Capture the cell that displays the provided text and extract its (x, y) central coordinate. 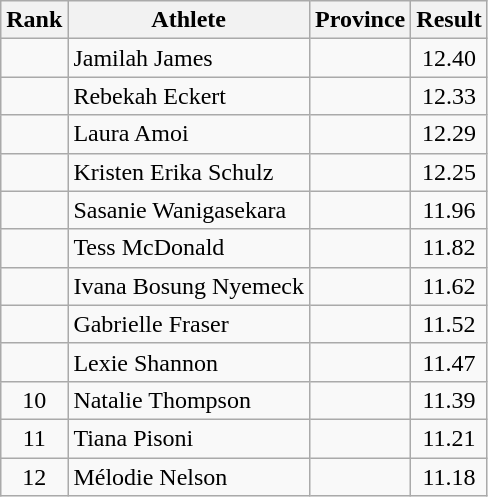
11 (34, 438)
12.33 (449, 96)
11.39 (449, 400)
Sasanie Wanigasekara (189, 210)
Tiana Pisoni (189, 438)
Laura Amoi (189, 134)
11.52 (449, 324)
11.18 (449, 477)
Athlete (189, 20)
Natalie Thompson (189, 400)
11.21 (449, 438)
11.47 (449, 362)
11.82 (449, 248)
Gabrielle Fraser (189, 324)
12.29 (449, 134)
11.96 (449, 210)
12.40 (449, 58)
Kristen Erika Schulz (189, 172)
11.62 (449, 286)
Rebekah Eckert (189, 96)
Jamilah James (189, 58)
10 (34, 400)
Tess McDonald (189, 248)
Result (449, 20)
Ivana Bosung Nyemeck (189, 286)
12 (34, 477)
Rank (34, 20)
Province (360, 20)
12.25 (449, 172)
Mélodie Nelson (189, 477)
Lexie Shannon (189, 362)
